Return (X, Y) of the center of cell containing provided text 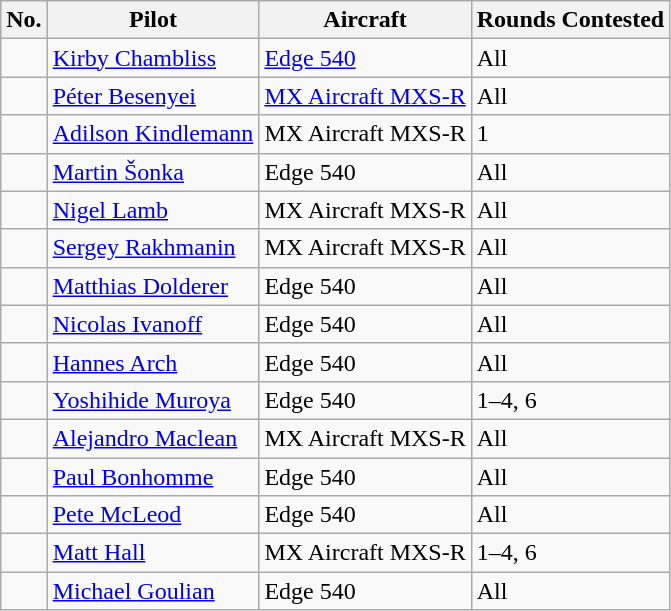
Aircraft (365, 20)
Matthias Dolderer (153, 286)
Sergey Rakhmanin (153, 248)
Kirby Chambliss (153, 58)
Pilot (153, 20)
1 (570, 134)
Hannes Arch (153, 362)
Nicolas Ivanoff (153, 324)
Matt Hall (153, 553)
No. (24, 20)
Péter Besenyei (153, 96)
Adilson Kindlemann (153, 134)
Nigel Lamb (153, 210)
Yoshihide Muroya (153, 400)
Martin Šonka (153, 172)
Rounds Contested (570, 20)
Alejandro Maclean (153, 438)
Michael Goulian (153, 591)
Paul Bonhomme (153, 477)
Pete McLeod (153, 515)
